Identify which cell holds the provided text, then report its (x, y) central coordinate. 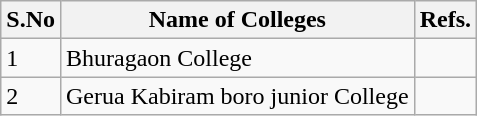
S.No (31, 20)
2 (31, 96)
Refs. (445, 20)
Gerua Kabiram boro junior College (237, 96)
1 (31, 58)
Bhuragaon College (237, 58)
Name of Colleges (237, 20)
